Identify which cell holds the provided text, then report its (X, Y) central coordinate. 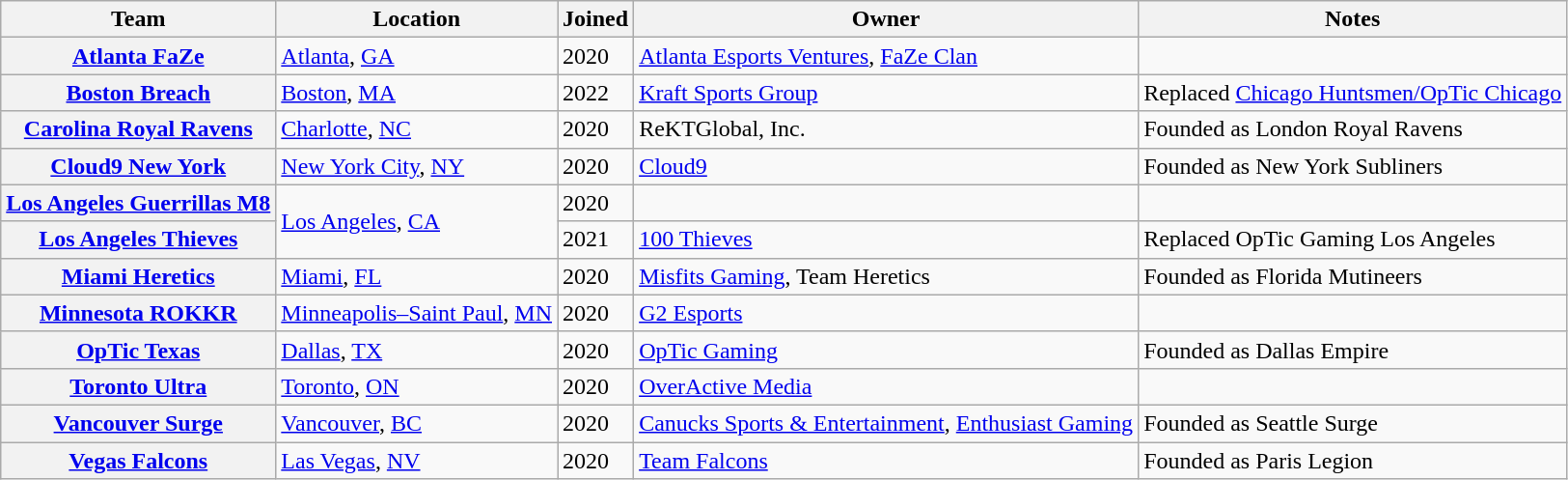
OpTic Gaming (886, 350)
G2 Esports (886, 313)
New York City, NY (417, 166)
Canucks Sports & Entertainment, Enthusiast Gaming (886, 423)
Team (139, 19)
Toronto, ON (417, 386)
Charlotte, NC (417, 129)
Owner (886, 19)
Cloud9 New York (139, 166)
Replaced OpTic Gaming Los Angeles (1353, 240)
Kraft Sports Group (886, 93)
Misfits Gaming, Team Heretics (886, 276)
Vancouver, BC (417, 423)
OpTic Texas (139, 350)
Founded as Dallas Empire (1353, 350)
2021 (596, 240)
Miami, FL (417, 276)
ReKTGlobal, Inc. (886, 129)
Founded as Paris Legion (1353, 461)
Toronto Ultra (139, 386)
Replaced Chicago Huntsmen/OpTic Chicago (1353, 93)
Joined (596, 19)
Notes (1353, 19)
Los Angeles, CA (417, 221)
Founded as London Royal Ravens (1353, 129)
Vancouver Surge (139, 423)
OverActive Media (886, 386)
Miami Heretics (139, 276)
Atlanta Esports Ventures, FaZe Clan (886, 56)
Boston Breach (139, 93)
Dallas, TX (417, 350)
Las Vegas, NV (417, 461)
Atlanta FaZe (139, 56)
Atlanta, GA (417, 56)
Team Falcons (886, 461)
100 Thieves (886, 240)
Carolina Royal Ravens (139, 129)
Cloud9 (886, 166)
Minnesota ROKKR (139, 313)
Minneapolis–Saint Paul, MN (417, 313)
Founded as Florida Mutineers (1353, 276)
Boston, MA (417, 93)
2022 (596, 93)
Los Angeles Guerrillas M8 (139, 203)
Los Angeles Thieves (139, 240)
Founded as New York Subliners (1353, 166)
Location (417, 19)
Founded as Seattle Surge (1353, 423)
Vegas Falcons (139, 461)
